Return the (X, Y) coordinate for the center point of the cell that contains the specified text.  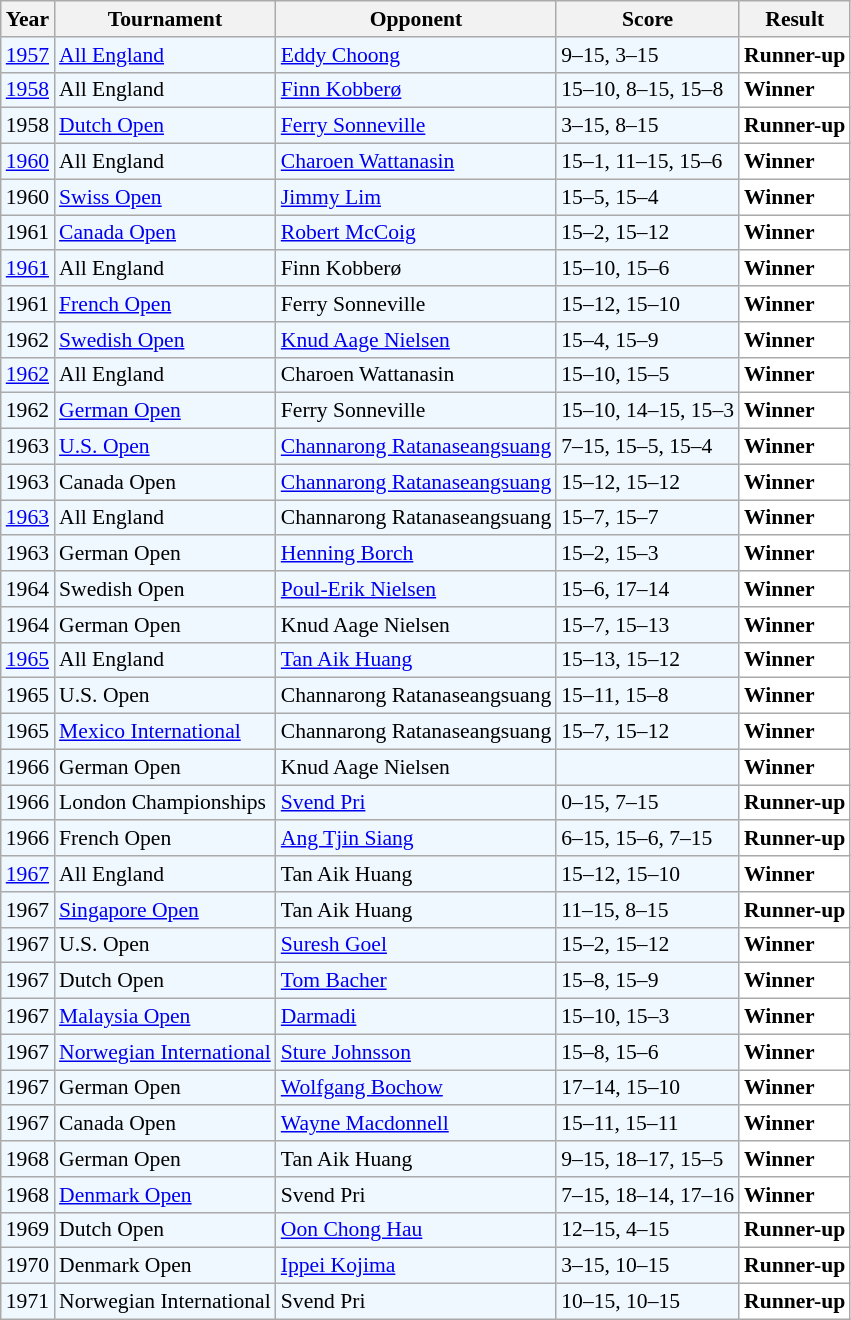
1971 (28, 1302)
10–15, 10–15 (648, 1302)
15–10, 14–15, 15–3 (648, 411)
Henning Borch (416, 554)
15–10, 15–3 (648, 1017)
Jimmy Lim (416, 197)
15–10, 15–5 (648, 375)
Suresh Goel (416, 945)
15–6, 17–14 (648, 589)
15–5, 15–4 (648, 197)
15–4, 15–9 (648, 340)
Result (794, 19)
Oon Chong Hau (416, 1230)
1969 (28, 1230)
1970 (28, 1266)
15–8, 15–9 (648, 981)
9–15, 18–17, 15–5 (648, 1159)
15–13, 15–12 (648, 660)
Score (648, 19)
15–7, 15–12 (648, 732)
15–10, 8–15, 15–8 (648, 90)
9–15, 3–15 (648, 55)
15–7, 15–7 (648, 518)
7–15, 18–14, 17–16 (648, 1195)
3–15, 8–15 (648, 126)
Mexico International (165, 732)
Robert McCoig (416, 233)
15–11, 15–8 (648, 696)
London Championships (165, 803)
Wolfgang Bochow (416, 1088)
15–10, 15–6 (648, 269)
11–15, 8–15 (648, 910)
17–14, 15–10 (648, 1088)
Tournament (165, 19)
Ang Tjin Siang (416, 839)
Singapore Open (165, 910)
3–15, 10–15 (648, 1266)
Darmadi (416, 1017)
Tom Bacher (416, 981)
Poul-Erik Nielsen (416, 589)
Wayne Macdonnell (416, 1124)
12–15, 4–15 (648, 1230)
1957 (28, 55)
Opponent (416, 19)
0–15, 7–15 (648, 803)
Sture Johnsson (416, 1052)
15–11, 15–11 (648, 1124)
Malaysia Open (165, 1017)
6–15, 15–6, 7–15 (648, 839)
Eddy Choong (416, 55)
15–8, 15–6 (648, 1052)
Ippei Kojima (416, 1266)
15–7, 15–13 (648, 625)
15–12, 15–12 (648, 482)
7–15, 15–5, 15–4 (648, 447)
15–1, 11–15, 15–6 (648, 162)
Swiss Open (165, 197)
15–2, 15–3 (648, 554)
Year (28, 19)
